Output the [x, y] coordinate of the center of the cell containing the given text.  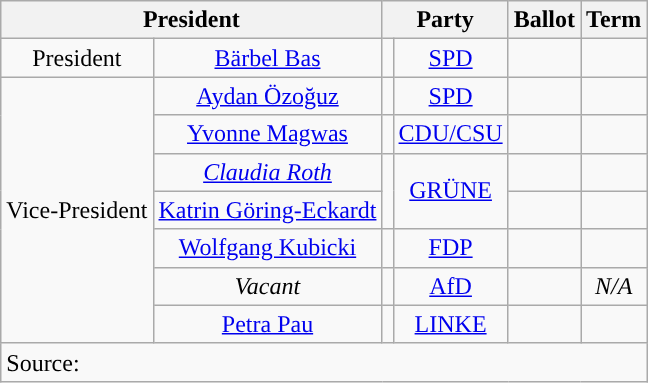
Aydan Özoğuz [268, 96]
Katrin Göring-Eckardt [268, 210]
Yvonne Magwas [268, 134]
Term [614, 20]
Petra Pau [268, 324]
LINKE [450, 324]
Vacant [268, 286]
Party [445, 20]
Claudia Roth [268, 172]
AfD [450, 286]
FDP [450, 248]
N/A [614, 286]
GRÜNE [450, 191]
Wolfgang Kubicki [268, 248]
Bärbel Bas [268, 58]
Ballot [544, 20]
Vice-President [77, 210]
Source: [324, 362]
CDU/CSU [450, 134]
